Capture the cell that displays the provided text and extract its (X, Y) central coordinate. 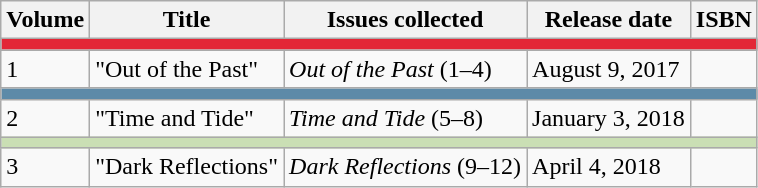
"Time and Tide" (187, 118)
Issues collected (406, 20)
"Out of the Past" (187, 69)
ISBN (724, 20)
Out of the Past (1–4) (406, 69)
2 (46, 118)
1 (46, 69)
Time and Tide (5–8) (406, 118)
Title (187, 20)
"Dark Reflections" (187, 167)
Release date (609, 20)
January 3, 2018 (609, 118)
3 (46, 167)
Volume (46, 20)
August 9, 2017 (609, 69)
April 4, 2018 (609, 167)
Dark Reflections (9–12) (406, 167)
